Determine the (X, Y) coordinate at the center of the cell enclosing the given text.  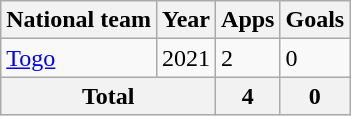
4 (248, 96)
2 (248, 58)
Togo (79, 58)
Year (186, 20)
Total (108, 96)
Apps (248, 20)
Goals (315, 20)
2021 (186, 58)
National team (79, 20)
